Return [X, Y] of the center of cell containing provided text 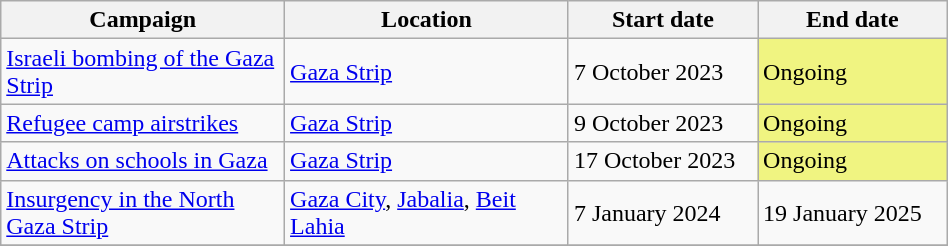
Insurgency in the North Gaza Strip [143, 212]
7 January 2024 [662, 212]
7 October 2023 [662, 72]
17 October 2023 [662, 161]
Refugee camp airstrikes [143, 123]
19 January 2025 [853, 212]
Campaign [143, 20]
Gaza City, Jabalia, Beit Lahia [427, 212]
Start date [662, 20]
9 October 2023 [662, 123]
Attacks on schools in Gaza [143, 161]
Location [427, 20]
Israeli bombing of the Gaza Strip [143, 72]
End date [853, 20]
